Output the (X, Y) coordinate of the center of the cell containing the given text.  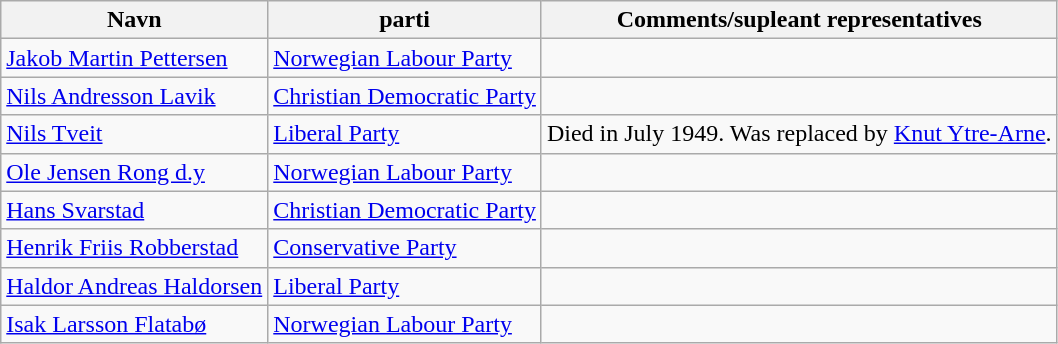
Hans Svarstad (134, 210)
Nils Tveit (134, 134)
Nils Andresson Lavik (134, 96)
Died in July 1949. Was replaced by Knut Ytre-Arne. (799, 134)
Conservative Party (405, 248)
Ole Jensen Rong d.y (134, 172)
parti (405, 20)
Comments/supleant representatives (799, 20)
Henrik Friis Robberstad (134, 248)
Haldor Andreas Haldorsen (134, 286)
Navn (134, 20)
Jakob Martin Pettersen (134, 58)
Isak Larsson Flatabø (134, 324)
